Find where the given text appears and provide that cell's center as [X, Y] coordinate. 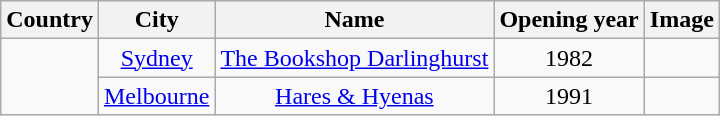
Opening year [569, 20]
1982 [569, 58]
Melbourne [156, 96]
Country [50, 20]
City [156, 20]
The Bookshop Darlinghurst [354, 58]
Name [354, 20]
Hares & Hyenas [354, 96]
Image [682, 20]
Sydney [156, 58]
1991 [569, 96]
